Locate the cell with the specified text and output its [x, y] center coordinate. 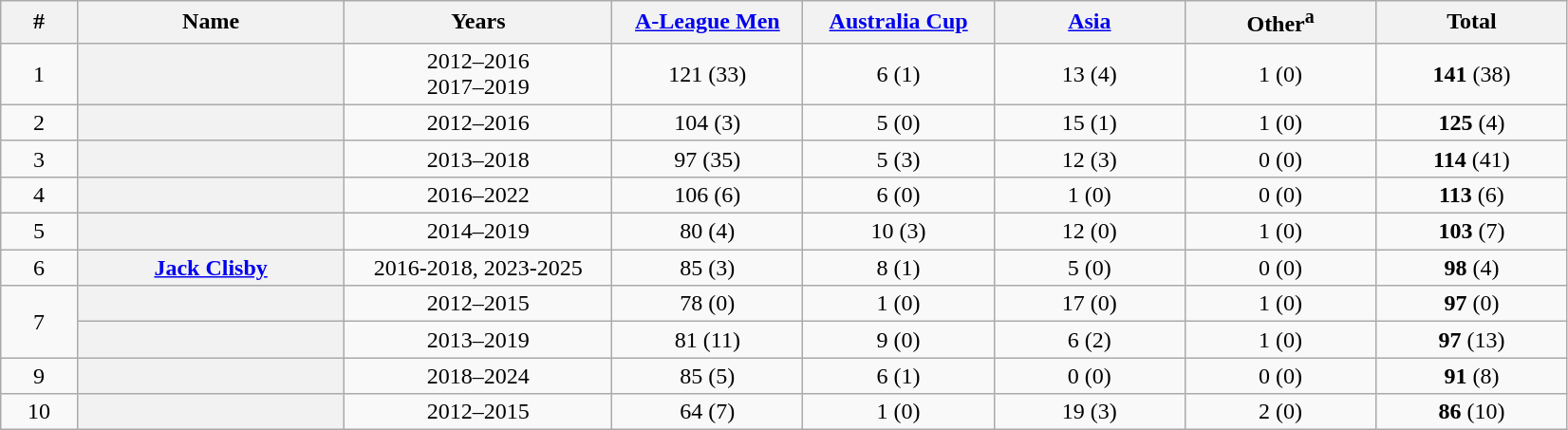
9 [39, 376]
85 (5) [708, 376]
19 (3) [1090, 412]
Australia Cup [898, 23]
1 [39, 74]
6 [39, 268]
5 (3) [898, 159]
114 (41) [1471, 159]
7 [39, 322]
13 (4) [1090, 74]
81 (11) [708, 340]
2012–20162017–2019 [478, 74]
103 (7) [1471, 232]
Total [1471, 23]
# [39, 23]
12 (3) [1090, 159]
2016–2022 [478, 195]
2014–2019 [478, 232]
17 (0) [1090, 304]
64 (7) [708, 412]
5 [39, 232]
4 [39, 195]
85 (3) [708, 268]
91 (8) [1471, 376]
98 (4) [1471, 268]
113 (6) [1471, 195]
2018–2024 [478, 376]
80 (4) [708, 232]
97 (35) [708, 159]
2 (0) [1279, 412]
97 (13) [1471, 340]
Years [478, 23]
2 [39, 122]
12 (0) [1090, 232]
15 (1) [1090, 122]
10 (3) [898, 232]
10 [39, 412]
2012–2016 [478, 122]
8 (1) [898, 268]
2016-2018, 2023-2025 [478, 268]
9 (0) [898, 340]
97 (0) [1471, 304]
3 [39, 159]
2013–2018 [478, 159]
125 (4) [1471, 122]
A-League Men [708, 23]
6 (2) [1090, 340]
104 (3) [708, 122]
Jack Clisby [211, 268]
6 (0) [898, 195]
106 (6) [708, 195]
86 (10) [1471, 412]
Othera [1279, 23]
141 (38) [1471, 74]
Name [211, 23]
2013–2019 [478, 340]
78 (0) [708, 304]
121 (33) [708, 74]
Asia [1090, 23]
